Return the (x, y) coordinate for the center point of the cell that contains the specified text.  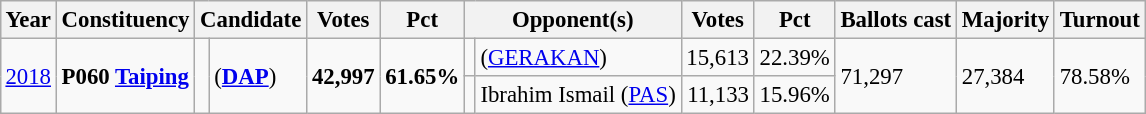
15.96% (794, 95)
78.58% (1100, 76)
42,997 (344, 76)
61.65% (422, 76)
Year (28, 20)
15,613 (718, 57)
27,384 (1005, 76)
(DAP) (258, 76)
Constituency (125, 20)
Candidate (251, 20)
Ballots cast (896, 20)
2018 (28, 76)
Ibrahim Ismail (PAS) (578, 95)
71,297 (896, 76)
22.39% (794, 57)
Turnout (1100, 20)
P060 Taiping (125, 76)
11,133 (718, 95)
(GERAKAN) (578, 57)
Majority (1005, 20)
Opponent(s) (572, 20)
